Pinpoint the cell where the given text exists, returning its [x, y] midpoint coordinate. 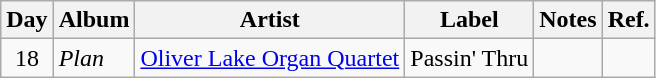
Plan [94, 58]
Ref. [628, 20]
Oliver Lake Organ Quartet [270, 58]
Album [94, 20]
Artist [270, 20]
Notes [568, 20]
Passin' Thru [470, 58]
Day [27, 20]
Label [470, 20]
18 [27, 58]
